Pinpoint the cell where the given text exists, returning its (x, y) midpoint coordinate. 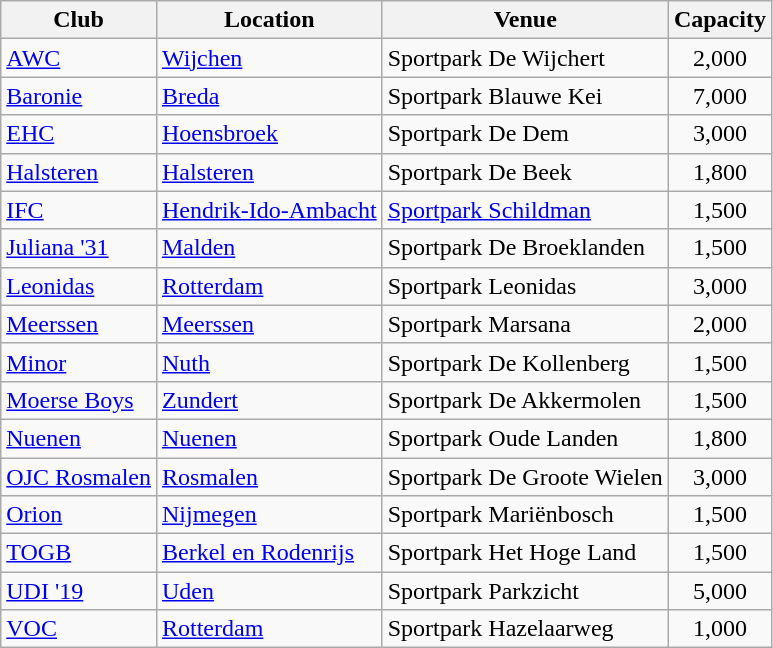
Sportpark De Broeklanden (525, 248)
EHC (79, 134)
Sportpark Blauwe Kei (525, 96)
UDI '19 (79, 591)
AWC (79, 58)
1,000 (720, 629)
Breda (269, 96)
Sportpark Schildman (525, 210)
Baronie (79, 96)
Sportpark De Groote Wielen (525, 477)
Moerse Boys (79, 400)
Minor (79, 362)
Uden (269, 591)
Club (79, 20)
Hoensbroek (269, 134)
Venue (525, 20)
Sportpark Oude Landen (525, 438)
Sportpark De Beek (525, 172)
Berkel en Rodenrijs (269, 553)
Sportpark Het Hoge Land (525, 553)
Orion (79, 515)
Sportpark Parkzicht (525, 591)
Sportpark De Dem (525, 134)
Zundert (269, 400)
7,000 (720, 96)
Nuth (269, 362)
Sportpark Hazelaarweg (525, 629)
Sportpark Mariënbosch (525, 515)
Sportpark De Wijchert (525, 58)
IFC (79, 210)
Malden (269, 248)
Leonidas (79, 286)
TOGB (79, 553)
Sportpark De Kollenberg (525, 362)
Sportpark De Akkermolen (525, 400)
Wijchen (269, 58)
Location (269, 20)
Capacity (720, 20)
Juliana '31 (79, 248)
Rosmalen (269, 477)
Nijmegen (269, 515)
VOC (79, 629)
Hendrik-Ido-Ambacht (269, 210)
5,000 (720, 591)
Sportpark Leonidas (525, 286)
OJC Rosmalen (79, 477)
Sportpark Marsana (525, 324)
